Locate the cell with the specified text and output its (x, y) center coordinate. 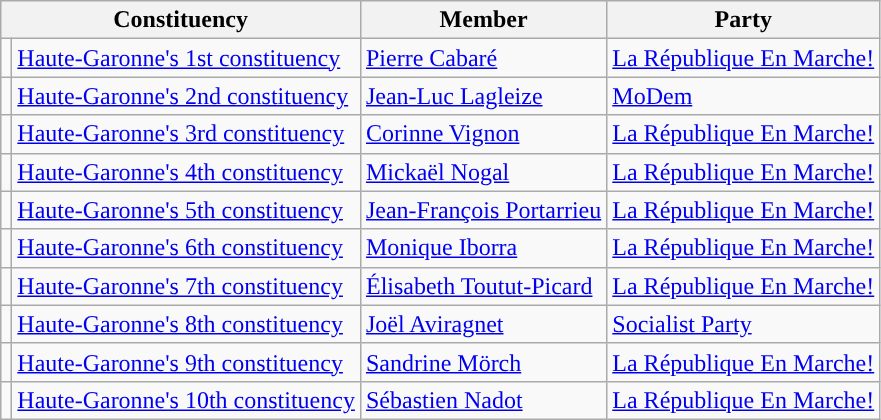
Haute-Garonne's 7th constituency (186, 286)
Monique Iborra (483, 248)
MoDem (744, 96)
Haute-Garonne's 10th constituency (186, 400)
Haute-Garonne's 4th constituency (186, 172)
Socialist Party (744, 324)
Corinne Vignon (483, 134)
Joël Aviragnet (483, 324)
Party (744, 20)
Haute-Garonne's 9th constituency (186, 362)
Haute-Garonne's 3rd constituency (186, 134)
Haute-Garonne's 5th constituency (186, 210)
Élisabeth Toutut-Picard (483, 286)
Haute-Garonne's 1st constituency (186, 58)
Haute-Garonne's 8th constituency (186, 324)
Sébastien Nadot (483, 400)
Jean-Luc Lagleize (483, 96)
Haute-Garonne's 2nd constituency (186, 96)
Member (483, 20)
Mickaël Nogal (483, 172)
Jean-François Portarrieu (483, 210)
Haute-Garonne's 6th constituency (186, 248)
Pierre Cabaré (483, 58)
Constituency (181, 20)
Sandrine Mörch (483, 362)
